Return (X, Y) of the center of cell containing provided text 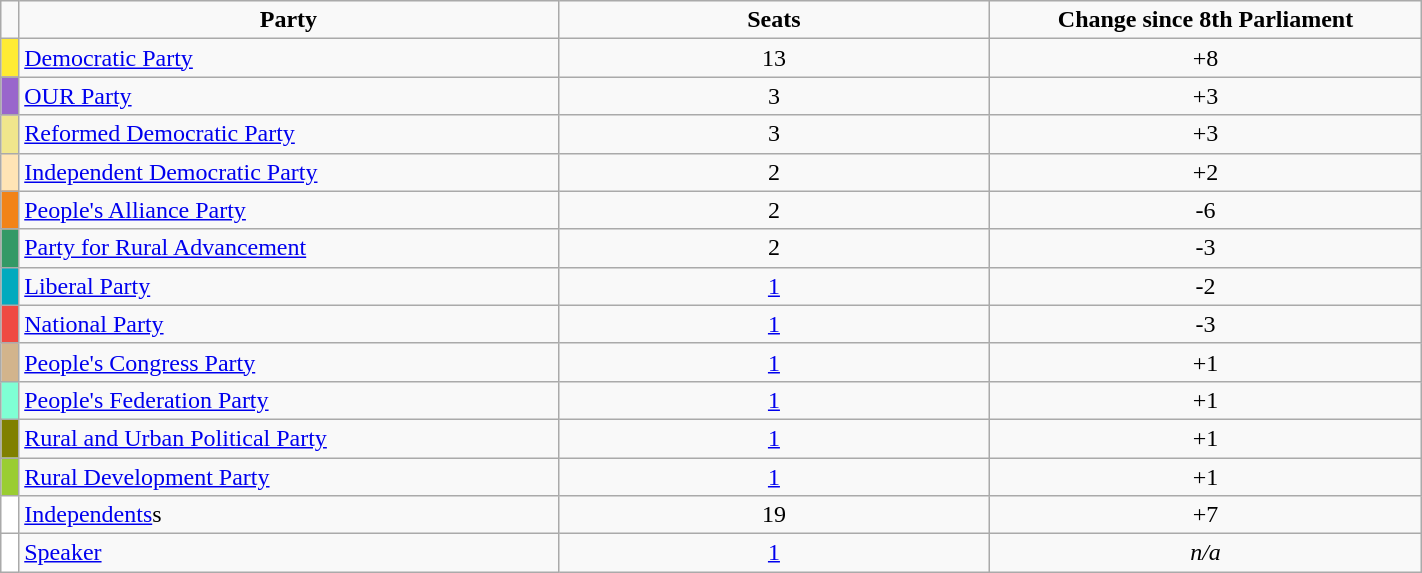
People's Federation Party (288, 400)
Rural Development Party (288, 477)
+2 (1206, 172)
13 (774, 58)
Independentss (288, 515)
+7 (1206, 515)
People's Congress Party (288, 362)
Liberal Party (288, 286)
+8 (1206, 58)
Rural and Urban Political Party (288, 438)
OUR Party (288, 96)
-2 (1206, 286)
Party (288, 20)
Democratic Party (288, 58)
People's Alliance Party (288, 210)
Speaker (288, 553)
Change since 8th Parliament (1206, 20)
Reformed Democratic Party (288, 134)
-6 (1206, 210)
Party for Rural Advancement (288, 248)
n/a (1206, 553)
Independent Democratic Party (288, 172)
19 (774, 515)
Seats (774, 20)
National Party (288, 324)
